Pinpoint the cell where the given text exists, returning its (X, Y) midpoint coordinate. 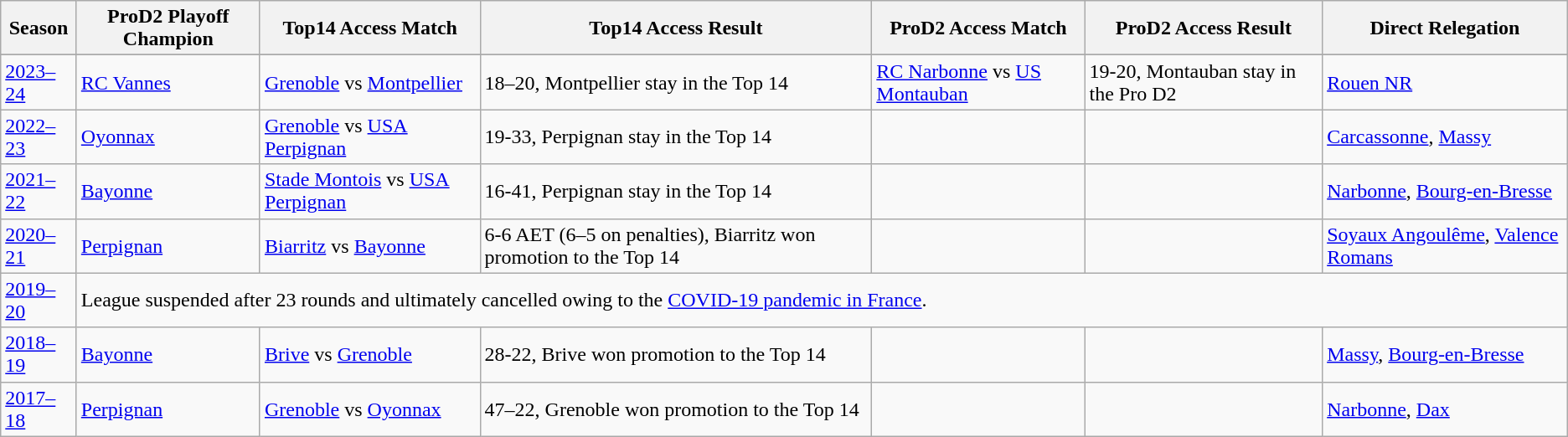
ProD2 Playoff Champion (168, 28)
2019–20 (39, 300)
Soyaux Angoulême, Valence Romans (1446, 246)
2023–24 (39, 82)
6-6 AET (6–5 on penalties), Biarritz won promotion to the Top 14 (676, 246)
Biarritz vs Bayonne (370, 246)
Rouen NR (1446, 82)
ProD2 Access Result (1204, 28)
Carcassonne, Massy (1446, 137)
Top14 Access Match (370, 28)
Season (39, 28)
Grenoble vs Oyonnax (370, 409)
Massy, Bourg-en-Bresse (1446, 355)
Top14 Access Result (676, 28)
18–20, Montpellier stay in the Top 14 (676, 82)
2020–21 (39, 246)
Grenoble vs USA Perpignan (370, 137)
47–22, Grenoble won promotion to the Top 14 (676, 409)
Oyonnax (168, 137)
Brive vs Grenoble (370, 355)
ProD2 Access Match (978, 28)
Grenoble vs Montpellier (370, 82)
Narbonne, Dax (1446, 409)
19-20, Montauban stay in the Pro D2 (1204, 82)
2018–19 (39, 355)
Stade Montois vs USA Perpignan (370, 191)
Direct Relegation (1446, 28)
28-22, Brive won promotion to the Top 14 (676, 355)
2017–18 (39, 409)
League suspended after 23 rounds and ultimately cancelled owing to the COVID-19 pandemic in France. (822, 300)
RC Narbonne vs US Montauban (978, 82)
Narbonne, Bourg-en-Bresse (1446, 191)
2021–22 (39, 191)
RC Vannes (168, 82)
19-33, Perpignan stay in the Top 14 (676, 137)
2022–23 (39, 137)
16-41, Perpignan stay in the Top 14 (676, 191)
